Return the [X, Y] coordinate for the center point of the cell that contains the specified text.  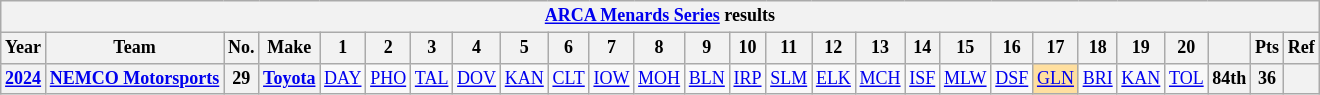
BLN [706, 78]
Year [24, 48]
Ref [1301, 48]
MLW [966, 78]
18 [1098, 48]
2024 [24, 78]
8 [660, 48]
10 [748, 48]
2 [388, 48]
DAY [343, 78]
MCH [880, 78]
4 [477, 48]
Team [134, 48]
17 [1056, 48]
ELK [834, 78]
CLT [568, 78]
DSF [1012, 78]
84th [1230, 78]
MOH [660, 78]
1 [343, 48]
Make [290, 48]
TOL [1186, 78]
GLN [1056, 78]
ARCA Menards Series results [660, 16]
ISF [922, 78]
6 [568, 48]
36 [1268, 78]
Toyota [290, 78]
IRP [748, 78]
19 [1141, 48]
29 [242, 78]
TAL [432, 78]
5 [524, 48]
11 [789, 48]
NEMCO Motorsports [134, 78]
DOV [477, 78]
IOW [612, 78]
PHO [388, 78]
SLM [789, 78]
15 [966, 48]
14 [922, 48]
13 [880, 48]
Pts [1268, 48]
BRI [1098, 78]
16 [1012, 48]
No. [242, 48]
12 [834, 48]
9 [706, 48]
20 [1186, 48]
7 [612, 48]
3 [432, 48]
